Find where the given text appears and provide that cell's center as [X, Y] coordinate. 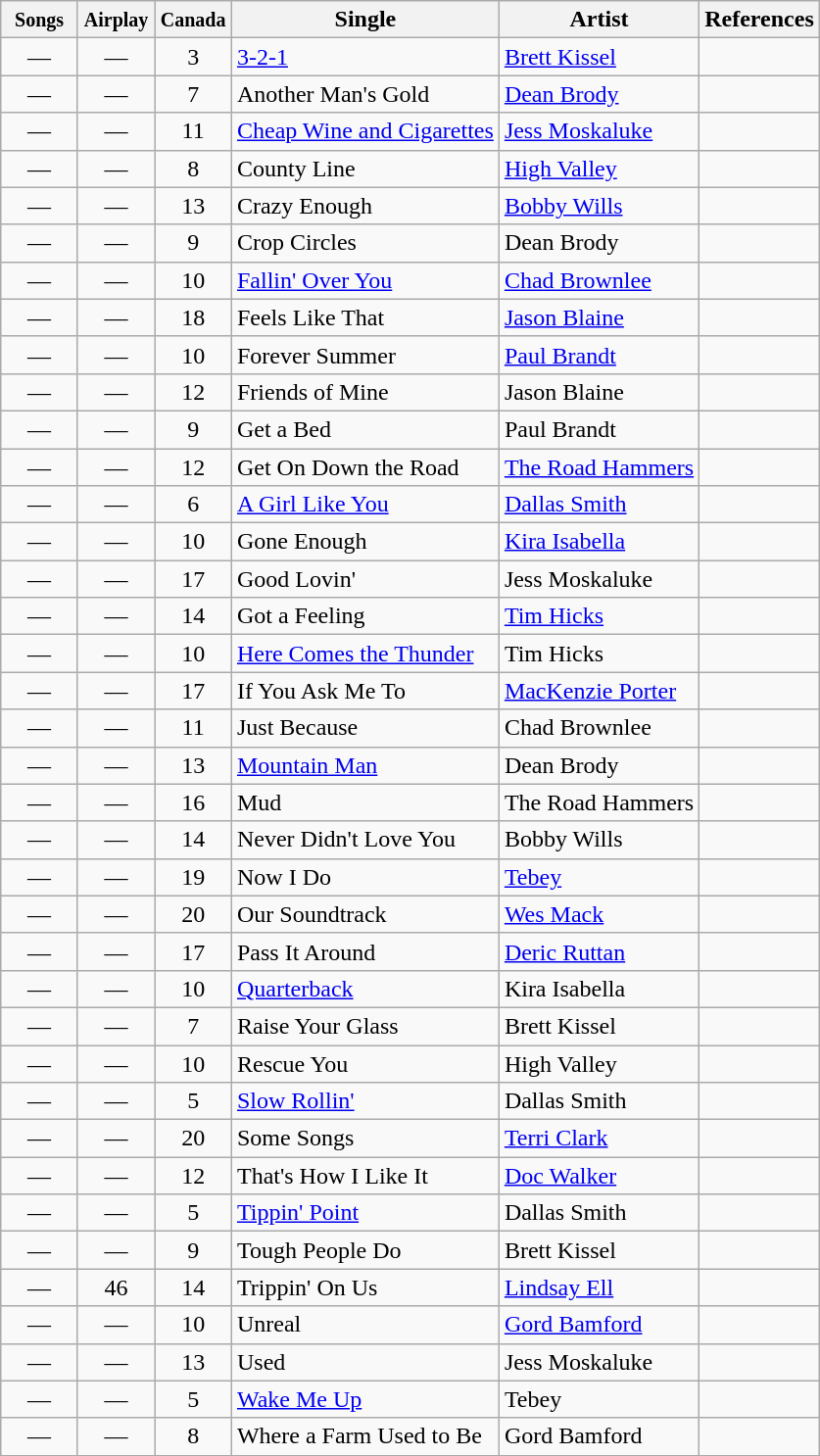
Mountain Man [364, 765]
MacKenzie Porter [599, 691]
That's How I Like It [364, 1176]
Get On Down the Road [364, 467]
Feels Like That [364, 317]
Airplay [116, 20]
Never Didn't Love You [364, 840]
Lindsay Ell [599, 1287]
Gone Enough [364, 542]
Wes Mack [599, 914]
Raise Your Glass [364, 1026]
Canada [194, 20]
Deric Ruttan [599, 951]
46 [116, 1287]
Doc Walker [599, 1176]
Our Soundtrack [364, 914]
Crazy Enough [364, 206]
Now I Do [364, 877]
Slow Rollin' [364, 1101]
Here Comes the Thunder [364, 654]
Got a Feeling [364, 616]
Cheap Wine and Cigarettes [364, 131]
Unreal [364, 1325]
Tough People Do [364, 1250]
16 [194, 802]
Tippin' Point [364, 1213]
Rescue You [364, 1063]
Another Man's Gold [364, 94]
Where a Farm Used to Be [364, 1436]
6 [194, 505]
Some Songs [364, 1139]
References [760, 20]
Single [364, 20]
Wake Me Up [364, 1399]
Songs [39, 20]
3-2-1 [364, 57]
3 [194, 57]
Just Because [364, 728]
Trippin' On Us [364, 1287]
Get a Bed [364, 429]
Good Lovin' [364, 579]
Forever Summer [364, 355]
Fallin' Over You [364, 280]
Artist [599, 20]
A Girl Like You [364, 505]
Mud [364, 802]
Pass It Around [364, 951]
Used [364, 1362]
19 [194, 877]
Crop Circles [364, 243]
Quarterback [364, 989]
County Line [364, 169]
Friends of Mine [364, 392]
Terri Clark [599, 1139]
18 [194, 317]
If You Ask Me To [364, 691]
